Return the (X, Y) coordinate for the center point of the cell that contains the specified text.  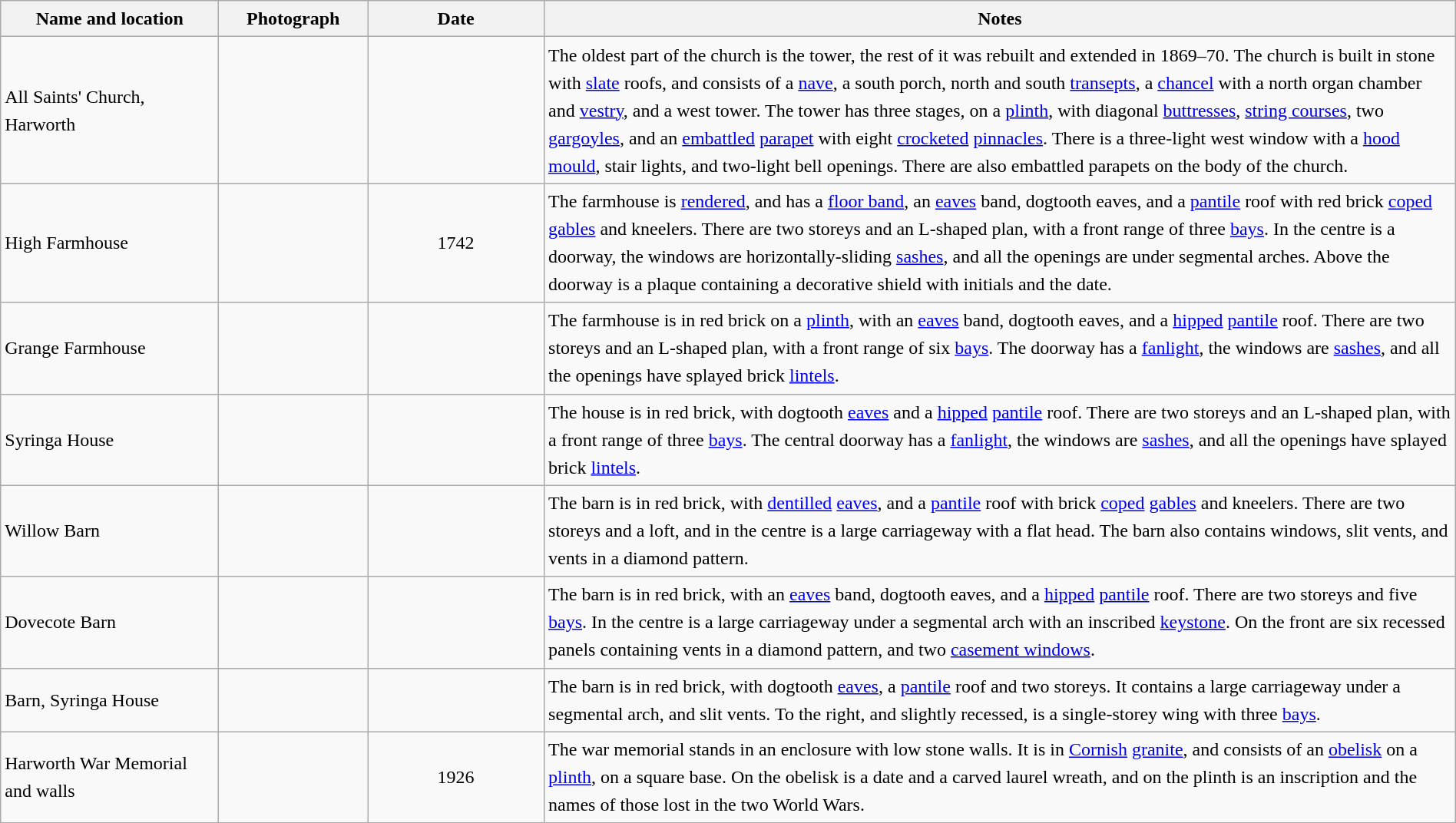
1926 (456, 777)
Willow Barn (110, 531)
High Farmhouse (110, 243)
Barn, Syringa House (110, 700)
Name and location (110, 18)
Photograph (293, 18)
Harworth War Memorial and walls (110, 777)
Dovecote Barn (110, 622)
All Saints' Church, Harworth (110, 111)
Notes (1000, 18)
1742 (456, 243)
Date (456, 18)
Syringa House (110, 439)
Grange Farmhouse (110, 349)
